Output the (X, Y) coordinate of the center of the cell containing the given text.  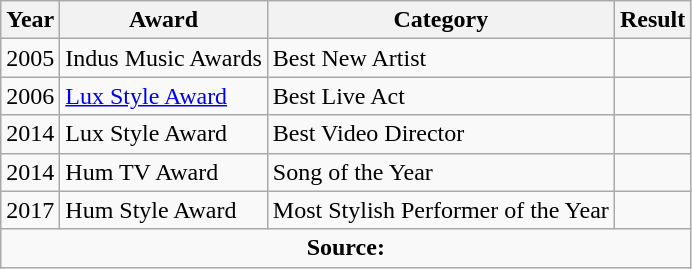
Source: (346, 248)
Award (164, 20)
Indus Music Awards (164, 58)
Result (652, 20)
2017 (30, 210)
2006 (30, 96)
Category (440, 20)
Year (30, 20)
Song of the Year (440, 172)
Most Stylish Performer of the Year (440, 210)
2005 (30, 58)
Hum Style Award (164, 210)
Hum TV Award (164, 172)
Best New Artist (440, 58)
Best Video Director (440, 134)
Best Live Act (440, 96)
